Pinpoint the cell where the given text exists, returning its [X, Y] midpoint coordinate. 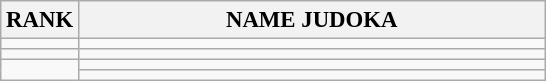
NAME JUDOKA [312, 20]
RANK [40, 20]
